Locate the cell with the specified text and output its [x, y] center coordinate. 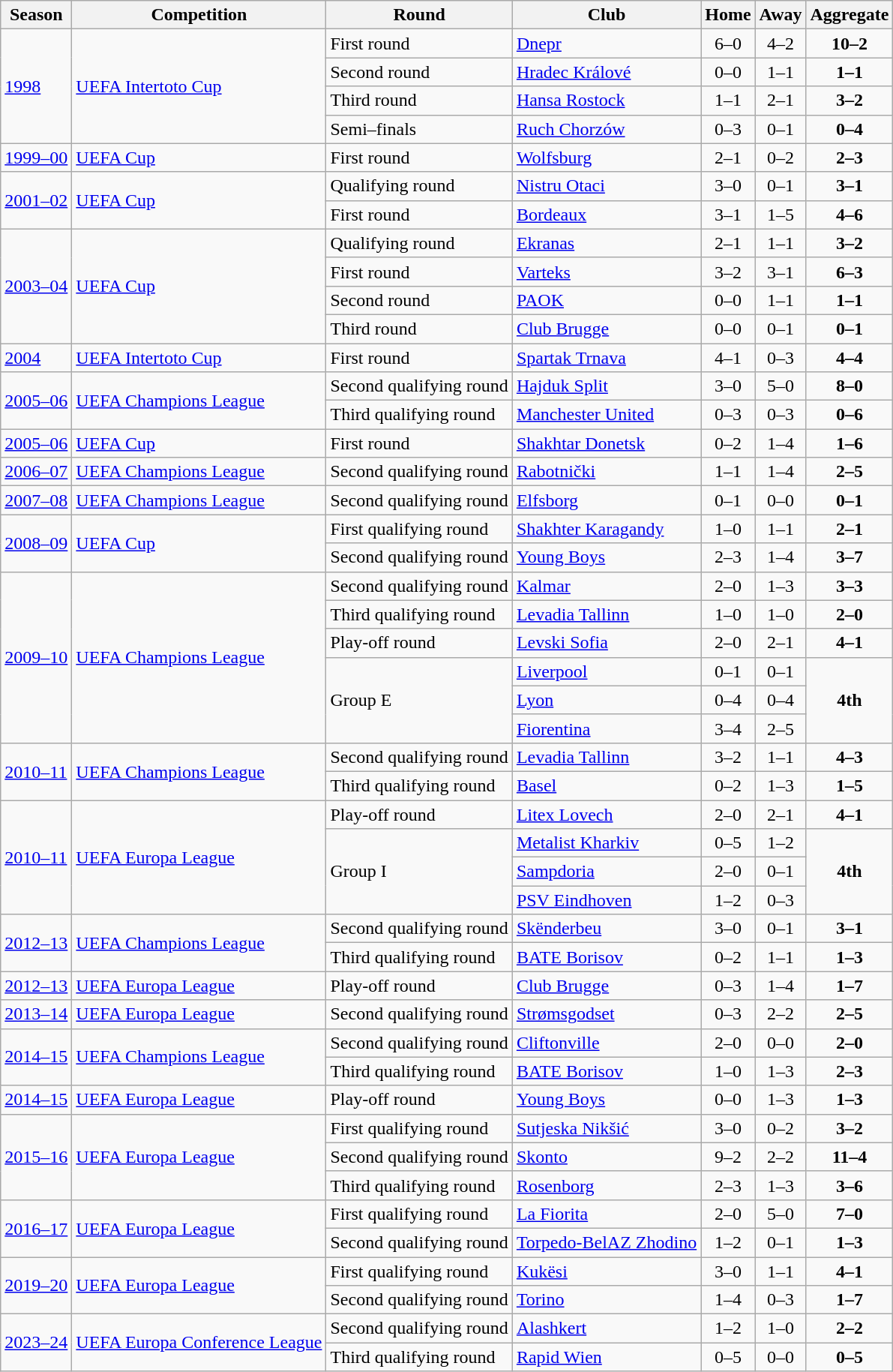
Varteks [606, 272]
Kukësi [606, 1271]
Shakhtar Donetsk [606, 443]
Bordeaux [606, 215]
Ekranas [606, 243]
Hradec Králové [606, 72]
2006–07 [36, 472]
Strømsgodset [606, 1014]
Sutjeska Nikšić [606, 1128]
2001–02 [36, 200]
Rapid Wien [606, 1357]
4–2 [781, 44]
Dnepr [606, 44]
2023–24 [36, 1343]
Competition [199, 15]
Group E [419, 700]
Fiorentina [606, 728]
Elfsborg [606, 500]
1–6 [850, 443]
2016–17 [36, 1228]
Aggregate [850, 15]
2019–20 [36, 1286]
Liverpool [606, 671]
PSV Eindhoven [606, 900]
Wolfsburg [606, 158]
1999–00 [36, 158]
Lyon [606, 700]
Skënderbeu [606, 929]
Torpedo-BelAZ Zhodino [606, 1242]
Club [606, 15]
3–7 [850, 557]
Home [728, 15]
Basel [606, 785]
Spartak Trnava [606, 358]
Cliftonville [606, 1043]
9–2 [728, 1157]
Away [781, 15]
2009–10 [36, 657]
11–4 [850, 1157]
Sampdoria [606, 872]
Kalmar [606, 586]
Skonto [606, 1157]
Semi–finals [419, 129]
Metalist Kharkiv [606, 843]
Hajduk Split [606, 386]
Ruch Chorzów [606, 129]
3–4 [728, 728]
4–6 [850, 215]
0–6 [850, 415]
Season [36, 15]
Nistru Otaci [606, 186]
3–3 [850, 586]
Round [419, 15]
Rosenborg [606, 1185]
Torino [606, 1300]
8–0 [850, 386]
2007–08 [36, 500]
6–0 [728, 44]
4–4 [850, 358]
Levski Sofia [606, 643]
La Fiorita [606, 1214]
Rabotnički [606, 472]
Litex Lovech [606, 814]
10–2 [850, 44]
2015–16 [36, 1157]
6–3 [850, 272]
2013–14 [36, 1014]
PAOK [606, 300]
3–6 [850, 1185]
7–0 [850, 1214]
Alashkert [606, 1328]
UEFA Europa Conference League [199, 1343]
1998 [36, 86]
2003–04 [36, 286]
Hansa Rostock [606, 101]
Shakhter Karagandy [606, 529]
Manchester United [606, 415]
2004 [36, 358]
2008–09 [36, 543]
4–3 [850, 757]
Group I [419, 872]
